Detect which cell encompasses the target text, then output its [x, y] center coordinate. 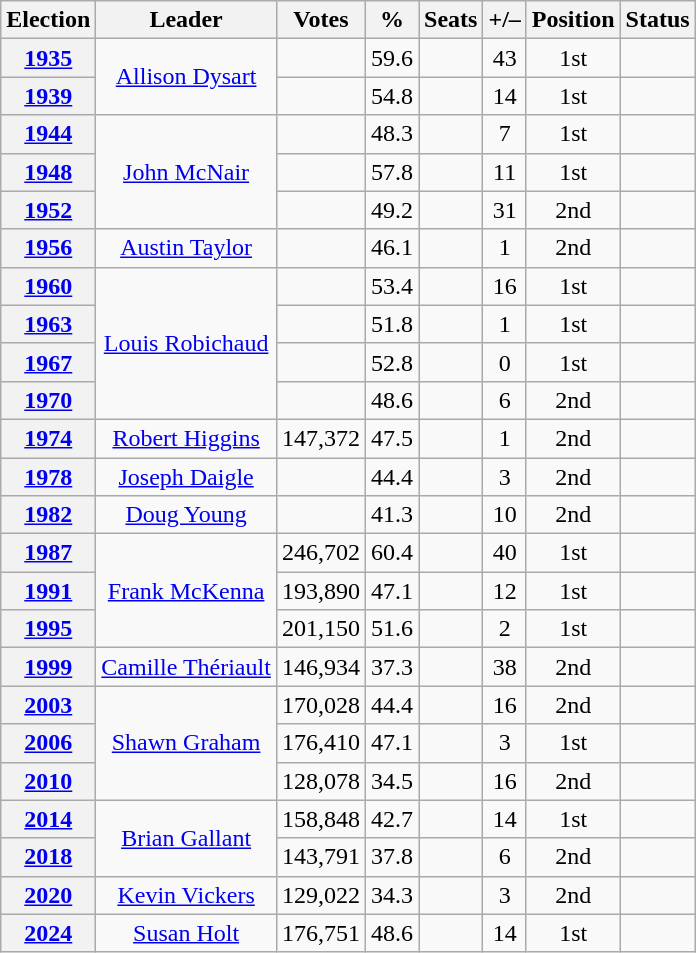
53.4 [392, 286]
Austin Taylor [186, 248]
51.6 [392, 629]
12 [504, 591]
59.6 [392, 58]
42.7 [392, 819]
% [392, 20]
2020 [48, 895]
2014 [48, 819]
1967 [48, 362]
1999 [48, 667]
1982 [48, 515]
11 [504, 172]
37.3 [392, 667]
201,150 [320, 629]
1935 [48, 58]
Louis Robichaud [186, 343]
John McNair [186, 172]
Shawn Graham [186, 743]
1970 [48, 400]
2024 [48, 933]
246,702 [320, 553]
1963 [48, 324]
1978 [48, 477]
Camille Thériault [186, 667]
Position [573, 20]
170,028 [320, 705]
52.8 [392, 362]
43 [504, 58]
128,078 [320, 781]
2006 [48, 743]
1956 [48, 248]
1952 [48, 210]
7 [504, 134]
37.8 [392, 857]
Kevin Vickers [186, 895]
47.5 [392, 438]
40 [504, 553]
2003 [48, 705]
129,022 [320, 895]
+/– [504, 20]
147,372 [320, 438]
48.3 [392, 134]
0 [504, 362]
38 [504, 667]
2010 [48, 781]
143,791 [320, 857]
Seats [451, 20]
Doug Young [186, 515]
1991 [48, 591]
Joseph Daigle [186, 477]
Robert Higgins [186, 438]
1974 [48, 438]
Brian Gallant [186, 838]
41.3 [392, 515]
49.2 [392, 210]
1960 [48, 286]
Frank McKenna [186, 591]
Votes [320, 20]
Allison Dysart [186, 77]
Election [48, 20]
1995 [48, 629]
Leader [186, 20]
2 [504, 629]
31 [504, 210]
60.4 [392, 553]
46.1 [392, 248]
158,848 [320, 819]
34.3 [392, 895]
10 [504, 515]
51.8 [392, 324]
176,751 [320, 933]
Susan Holt [186, 933]
54.8 [392, 96]
1948 [48, 172]
57.8 [392, 172]
34.5 [392, 781]
1987 [48, 553]
2018 [48, 857]
176,410 [320, 743]
Status [658, 20]
193,890 [320, 591]
146,934 [320, 667]
1944 [48, 134]
1939 [48, 96]
